Find where the given text appears and provide that cell's center as [x, y] coordinate. 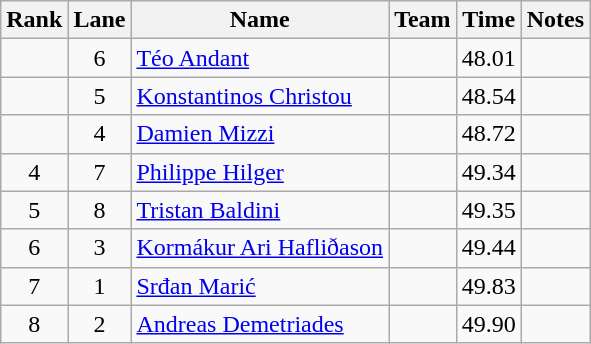
49.44 [488, 248]
Tristan Baldini [260, 210]
48.72 [488, 134]
Konstantinos Christou [260, 96]
1 [100, 286]
48.54 [488, 96]
Téo Andant [260, 58]
48.01 [488, 58]
3 [100, 248]
Philippe Hilger [260, 172]
Rank [34, 20]
Lane [100, 20]
Srđan Marić [260, 286]
Kormákur Ari Hafliðason [260, 248]
Damien Mizzi [260, 134]
49.35 [488, 210]
Notes [555, 20]
2 [100, 324]
Andreas Demetriades [260, 324]
49.83 [488, 286]
Name [260, 20]
Time [488, 20]
49.34 [488, 172]
Team [423, 20]
49.90 [488, 324]
